Locate the cell with the specified text and output its [X, Y] center coordinate. 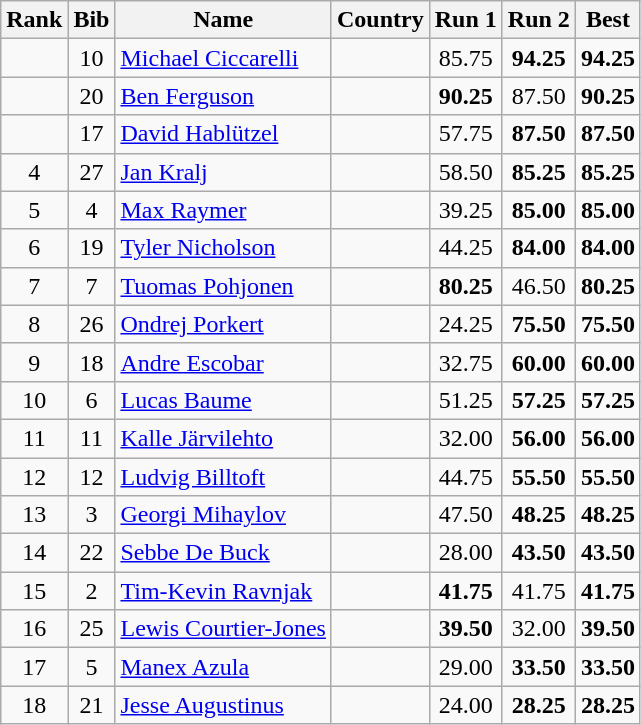
Jan Kralj [224, 172]
Ludvig Billtoft [224, 477]
Kalle Järvilehto [224, 438]
Run 2 [538, 20]
Georgi Mihaylov [224, 515]
Lucas Baume [224, 400]
44.25 [466, 248]
Country [380, 20]
Andre Escobar [224, 362]
85.75 [466, 58]
24.25 [466, 324]
16 [34, 629]
32.75 [466, 362]
15 [34, 591]
21 [92, 705]
Tuomas Pohjonen [224, 286]
Tim-Kevin Ravnjak [224, 591]
Bib [92, 20]
Tyler Nicholson [224, 248]
David Hablützel [224, 134]
2 [92, 591]
29.00 [466, 667]
46.50 [538, 286]
9 [34, 362]
Ben Ferguson [224, 96]
8 [34, 324]
26 [92, 324]
Manex Azula [224, 667]
57.75 [466, 134]
58.50 [466, 172]
13 [34, 515]
14 [34, 553]
25 [92, 629]
19 [92, 248]
Run 1 [466, 20]
51.25 [466, 400]
Max Raymer [224, 210]
Jesse Augustinus [224, 705]
Rank [34, 20]
27 [92, 172]
Lewis Courtier-Jones [224, 629]
44.75 [466, 477]
Michael Ciccarelli [224, 58]
3 [92, 515]
39.25 [466, 210]
Sebbe De Buck [224, 553]
Name [224, 20]
Ondrej Porkert [224, 324]
24.00 [466, 705]
47.50 [466, 515]
20 [92, 96]
Best [608, 20]
22 [92, 553]
28.00 [466, 553]
